Return the [X, Y] coordinate for the center point of the cell that contains the specified text.  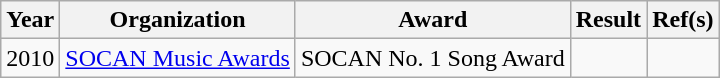
Result [608, 20]
Ref(s) [683, 20]
Organization [178, 20]
Award [432, 20]
Year [30, 20]
2010 [30, 58]
SOCAN No. 1 Song Award [432, 58]
SOCAN Music Awards [178, 58]
